Capture the cell that displays the provided text and extract its (x, y) central coordinate. 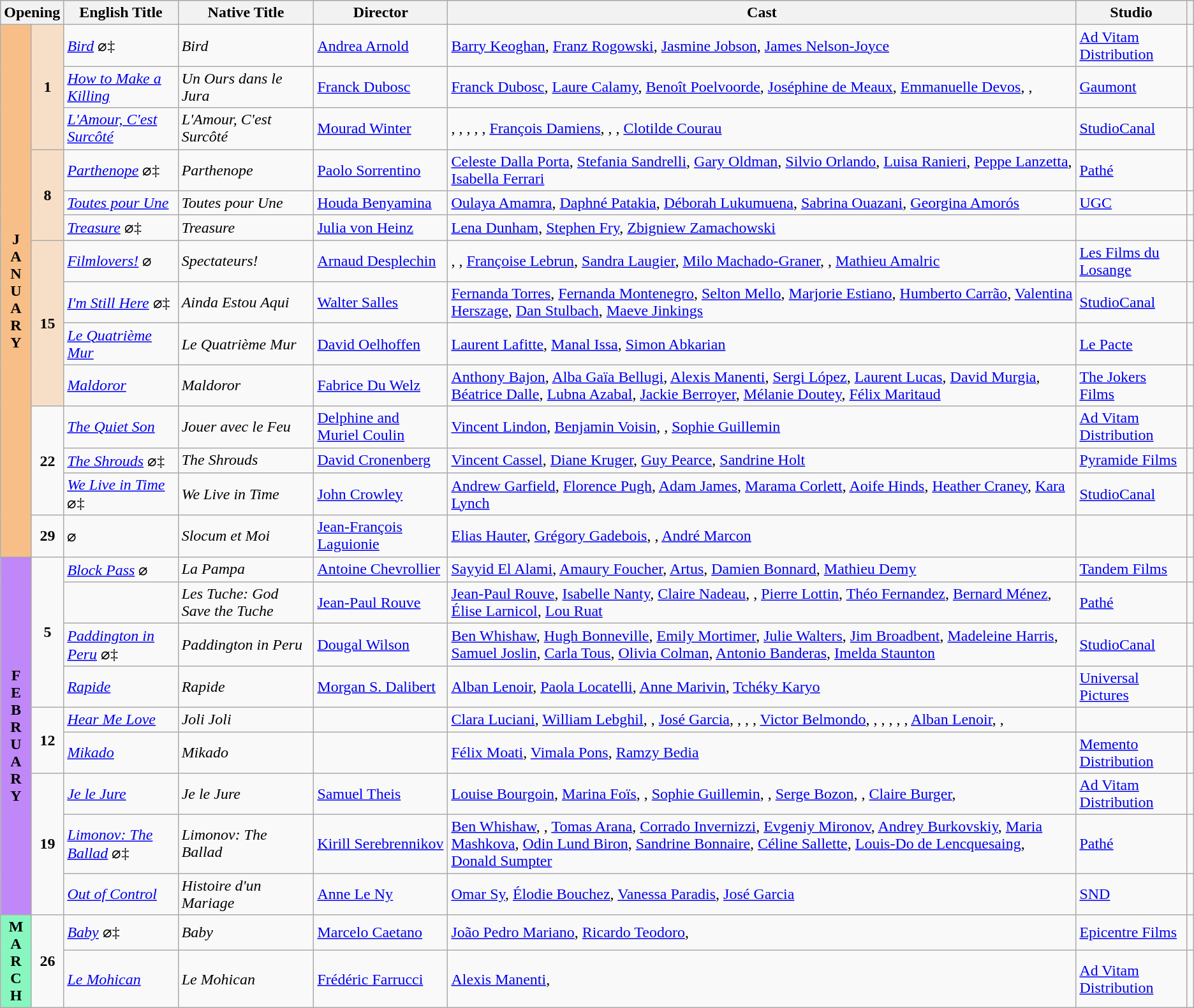
Franck Dubosc (381, 87)
We Live in Time (246, 495)
We Live in Time ⌀‡ (121, 495)
Universal Pictures (1131, 686)
Gaumont (1131, 87)
Omar Sy, Élodie Bouchez, Vanessa Paradis, José Garcia (762, 894)
Jean-François Laguionie (381, 536)
Baby (246, 932)
Sayyid El Alami, Amaury Foucher, Artus, Damien Bonnard, Mathieu Demy (762, 569)
⌀ (121, 536)
29 (47, 536)
La Pampa (246, 569)
Jouer avec le Feu (246, 427)
Filmlovers! ⌀ (121, 261)
Kirill Serebrennikov (381, 844)
The Quiet Son (121, 427)
Paolo Sorrentino (381, 170)
Ainda Estou Aqui (246, 302)
1 (47, 87)
Joli Joli (246, 719)
Slocum et Moi (246, 536)
Treasure ⌀‡ (121, 228)
Vincent Cassel, Diane Kruger, Guy Pearce, Sandrine Holt (762, 460)
Alexis Manenti, (762, 979)
UGC (1131, 203)
The Shrouds ⌀‡ (121, 460)
MARCH (17, 961)
Andrew Garfield, Florence Pugh, Adam James, Marama Corlett, Aoife Hinds, Heather Craney, Kara Lynch (762, 495)
Spectateurs! (246, 261)
Histoire d'un Mariage (246, 894)
Memento Distribution (1131, 752)
Vincent Lindon, Benjamin Voisin, , Sophie Guillemin (762, 427)
Andrea Arnold (381, 46)
8 (47, 195)
How to Make a Killing (121, 87)
Delphine and Muriel Coulin (381, 427)
John Crowley (381, 495)
Les Films du Losange (1131, 261)
Celeste Dalla Porta, Stefania Sandrelli, Gary Oldman, Silvio Orlando, Luisa Ranieri, Peppe Lanzetta, Isabella Ferrari (762, 170)
, , , , , François Damiens, , , Clotilde Courau (762, 129)
Alban Lenoir, Paola Locatelli, Anne Marivin, Tchéky Karyo (762, 686)
Le Pacte (1131, 344)
The Shrouds (246, 460)
Parthenope (246, 170)
Opening (32, 13)
Epicentre Films (1131, 932)
22 (47, 460)
Antoine Chevrollier (381, 569)
Jean-Paul Rouve, Isabelle Nanty, Claire Nadeau, , Pierre Lottin, Théo Fernandez, Bernard Ménez, Élise Larnicol, Lou Ruat (762, 603)
Les Tuche: God Save the Tuche (246, 603)
Cast (762, 13)
Bird ⌀‡ (121, 46)
David Cronenberg (381, 460)
Treasure (246, 228)
Barry Keoghan, Franz Rogowski, Jasmine Jobson, James Nelson-Joyce (762, 46)
19 (47, 844)
Franck Dubosc, Laure Calamy, Benoît Poelvoorde, Joséphine de Meaux, Emmanuelle Devos, , (762, 87)
Marcelo Caetano (381, 932)
Félix Moati, Vimala Pons, Ramzy Bedia (762, 752)
Louise Bourgoin, Marina Foïs, , Sophie Guillemin, , Serge Bozon, , Claire Burger, (762, 794)
Laurent Lafitte, Manal Issa, Simon Abkarian (762, 344)
Tandem Films (1131, 569)
Un Ours dans le Jura (246, 87)
Paddington in Peru (246, 645)
Parthenope ⌀‡ (121, 170)
The Jokers Films (1131, 385)
5 (47, 632)
Hear Me Love (121, 719)
Samuel Theis (381, 794)
Fernanda Torres, Fernanda Montenegro, Selton Mello, Marjorie Estiano, Humberto Carrão, Valentina Herszage, Dan Stulbach, Maeve Jinkings (762, 302)
Clara Luciani, William Lebghil, , José Garcia, , , , Victor Belmondo, , , , , , Alban Lenoir, , (762, 719)
Fabrice Du Welz (381, 385)
Oulaya Amamra, Daphné Patakia, Déborah Lukumuena, Sabrina Ouazani, Georgina Amorós (762, 203)
Houda Benyamina (381, 203)
Limonov: The Ballad (246, 844)
Pyramide Films (1131, 460)
12 (47, 740)
Lena Dunham, Stephen Fry, Zbigniew Zamachowski (762, 228)
Arnaud Desplechin (381, 261)
Elias Hauter, Grégory Gadebois, , André Marcon (762, 536)
Director (381, 13)
Anne Le Ny (381, 894)
David Oelhoffen (381, 344)
15 (47, 323)
Baby ⌀‡ (121, 932)
FEBRUARY (17, 736)
Mourad Winter (381, 129)
Studio (1131, 13)
Walter Salles (381, 302)
Block Pass ⌀ (121, 569)
Bird (246, 46)
JANUARY (17, 291)
Julia von Heinz (381, 228)
Out of Control (121, 894)
Limonov: The Ballad ⌀‡ (121, 844)
SND (1131, 894)
Jean-Paul Rouve (381, 603)
Native Title (246, 13)
João Pedro Mariano, Ricardo Teodoro, (762, 932)
Paddington in Peru ⌀‡ (121, 645)
Dougal Wilson (381, 645)
, , Françoise Lebrun, Sandra Laugier, Milo Machado-Graner, , Mathieu Amalric (762, 261)
I'm Still Here ⌀‡ (121, 302)
Frédéric Farrucci (381, 979)
Morgan S. Dalibert (381, 686)
English Title (121, 13)
26 (47, 961)
